Locate the cell with the specified text and output its [x, y] center coordinate. 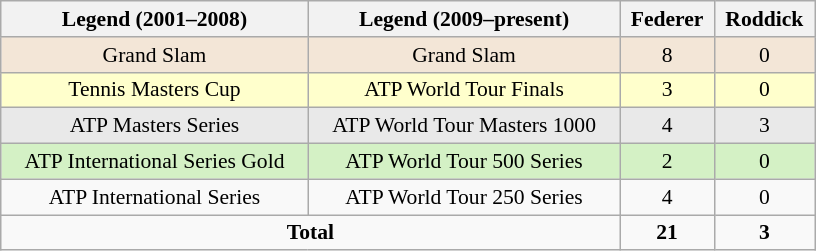
21 [667, 233]
ATP World Tour 500 Series [464, 162]
Total [310, 233]
Legend (2009–present) [464, 19]
ATP World Tour Finals [464, 90]
ATP International Series Gold [154, 162]
Legend (2001–2008) [154, 19]
ATP World Tour 250 Series [464, 197]
ATP World Tour Masters 1000 [464, 126]
Tennis Masters Cup [154, 90]
ATP Masters Series [154, 126]
ATP International Series [154, 197]
2 [667, 162]
Federer [667, 19]
Roddick [764, 19]
8 [667, 55]
